From the cell containing the given text, extract its center point as [X, Y] coordinate. 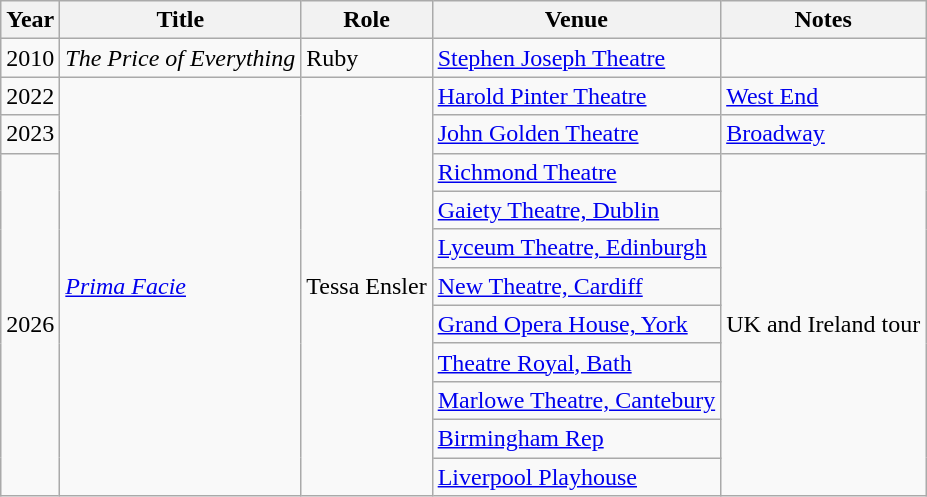
Title [180, 20]
Broadway [824, 134]
Liverpool Playhouse [576, 477]
The Price of Everything [180, 58]
John Golden Theatre [576, 134]
UK and Ireland tour [824, 324]
Grand Opera House, York [576, 324]
Tessa Ensler [366, 286]
Birmingham Rep [576, 438]
Harold Pinter Theatre [576, 96]
Gaiety Theatre, Dublin [576, 210]
Year [30, 20]
New Theatre, Cardiff [576, 286]
2010 [30, 58]
2022 [30, 96]
2023 [30, 134]
West End [824, 96]
Lyceum Theatre, Edinburgh [576, 248]
Theatre Royal, Bath [576, 362]
Notes [824, 20]
Richmond Theatre [576, 172]
Marlowe Theatre, Cantebury [576, 400]
Role [366, 20]
Ruby [366, 58]
2026 [30, 324]
Stephen Joseph Theatre [576, 58]
Prima Facie [180, 286]
Venue [576, 20]
